Pinpoint the cell where the given text exists, returning its [x, y] midpoint coordinate. 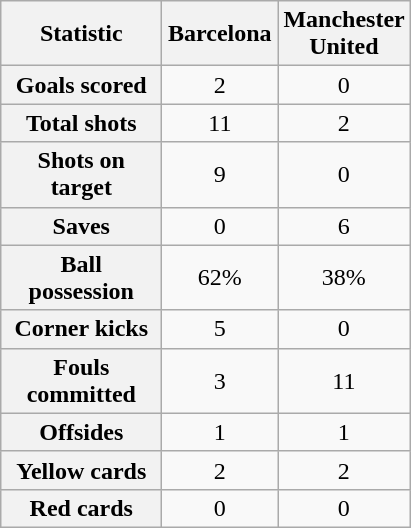
Corner kicks [82, 329]
Barcelona [220, 34]
Saves [82, 226]
Yellow cards [82, 470]
62% [220, 278]
Shots on target [82, 174]
Total shots [82, 123]
Ball possession [82, 278]
Red cards [82, 508]
Fouls committed [82, 380]
9 [220, 174]
3 [220, 380]
Manchester United [344, 34]
5 [220, 329]
6 [344, 226]
38% [344, 278]
Statistic [82, 34]
Offsides [82, 432]
Goals scored [82, 85]
